Search for the cell housing the specified text and yield its (x, y) center coordinate. 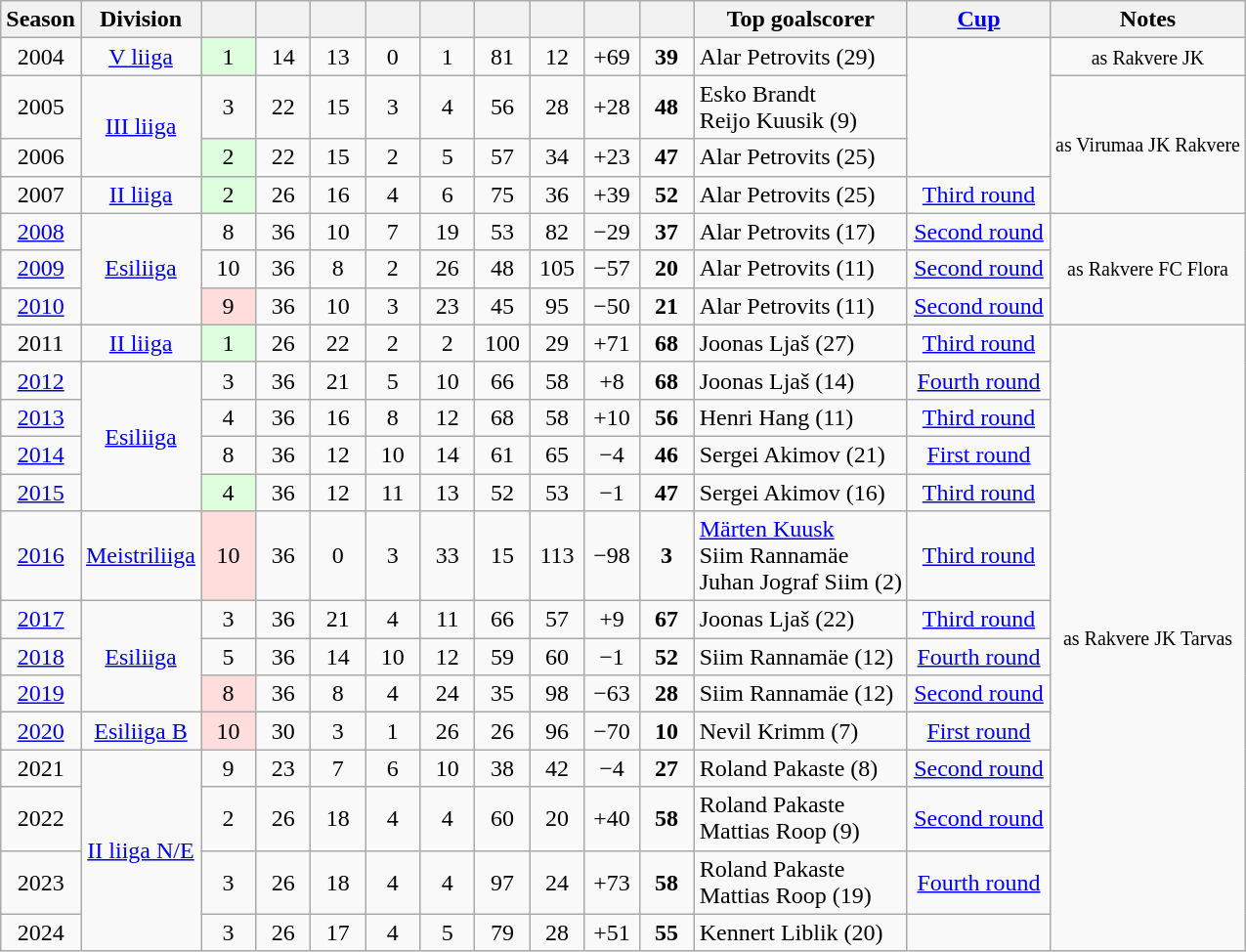
81 (502, 57)
67 (666, 620)
2019 (41, 694)
Roland Pakaste (8) (800, 768)
Joonas Ljaš (22) (800, 620)
+71 (612, 343)
Henri Hang (11) (800, 417)
Esiliiga B (141, 731)
2010 (41, 306)
−70 (612, 731)
2017 (41, 620)
as Rakvere FC Flora (1148, 269)
2013 (41, 417)
Roland Pakaste Mattias Roop (9) (800, 819)
Roland Pakaste Mattias Roop (19) (800, 882)
−29 (612, 232)
65 (557, 454)
2006 (41, 157)
Meistriliiga (141, 556)
79 (502, 932)
2011 (41, 343)
2021 (41, 768)
Notes (1148, 20)
2012 (41, 380)
Alar Petrovits (17) (800, 232)
Season (41, 20)
+73 (612, 882)
2008 (41, 232)
−50 (612, 306)
Cup (978, 20)
Alar Petrovits (29) (800, 57)
27 (666, 768)
37 (666, 232)
Division (141, 20)
38 (502, 768)
34 (557, 157)
2018 (41, 657)
82 (557, 232)
97 (502, 882)
Esko Brandt Reijo Kuusik (9) (800, 108)
42 (557, 768)
2016 (41, 556)
100 (502, 343)
Märten Kuusk Siim Rannamäe Juhan Jograf Siim (2) (800, 556)
2005 (41, 108)
Sergei Akimov (16) (800, 492)
+51 (612, 932)
Joonas Ljaš (14) (800, 380)
+69 (612, 57)
+8 (612, 380)
II liiga N/E (141, 850)
17 (338, 932)
113 (557, 556)
35 (502, 694)
95 (557, 306)
75 (502, 195)
96 (557, 731)
2023 (41, 882)
29 (557, 343)
as Rakvere JK Tarvas (1148, 637)
46 (666, 454)
39 (666, 57)
−63 (612, 694)
2014 (41, 454)
105 (557, 269)
30 (283, 731)
−98 (612, 556)
+39 (612, 195)
2020 (41, 731)
Nevil Krimm (7) (800, 731)
+23 (612, 157)
+10 (612, 417)
2015 (41, 492)
2022 (41, 819)
Sergei Akimov (21) (800, 454)
2024 (41, 932)
45 (502, 306)
+9 (612, 620)
+40 (612, 819)
Joonas Ljaš (27) (800, 343)
as Rakvere JK (1148, 57)
III liiga (141, 125)
98 (557, 694)
59 (502, 657)
as Virumaa JK Rakvere (1148, 145)
2004 (41, 57)
−57 (612, 269)
+28 (612, 108)
55 (666, 932)
33 (448, 556)
V liiga (141, 57)
19 (448, 232)
2007 (41, 195)
61 (502, 454)
Kennert Liblik (20) (800, 932)
2009 (41, 269)
Top goalscorer (800, 20)
